From the cell containing the given text, extract its center point as (x, y) coordinate. 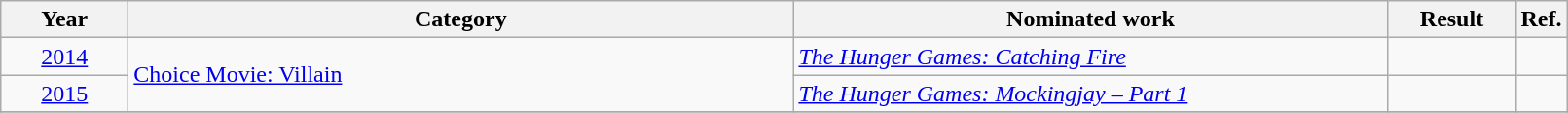
2015 (64, 94)
Result (1452, 19)
Category (461, 19)
2014 (64, 56)
Nominated work (1090, 19)
Ref. (1542, 19)
Choice Movie: Villain (461, 75)
The Hunger Games: Catching Fire (1090, 56)
Year (64, 19)
The Hunger Games: Mockingjay – Part 1 (1090, 94)
